For the text-containing cell, return its midpoint in (X, Y) coordinate format. 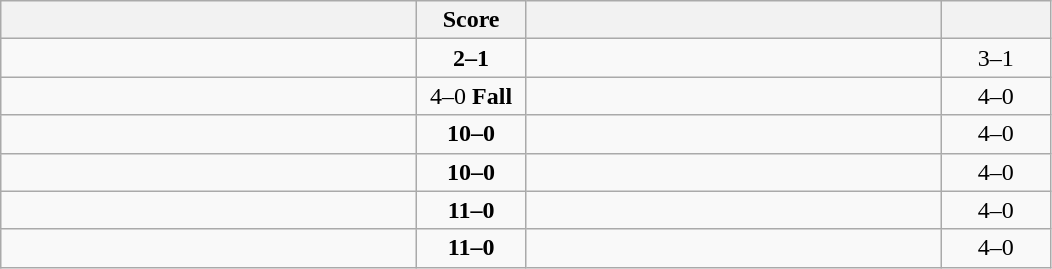
3–1 (996, 58)
Score (472, 20)
4–0 Fall (472, 96)
2–1 (472, 58)
